Detect which cell encompasses the target text, then output its (X, Y) center coordinate. 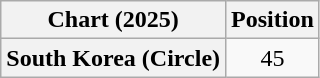
South Korea (Circle) (114, 58)
Chart (2025) (114, 20)
Position (273, 20)
45 (273, 58)
